Identify which cell holds the provided text, then report its (X, Y) central coordinate. 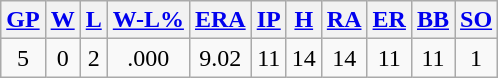
0 (62, 58)
9.02 (220, 58)
IP (268, 20)
ER (389, 20)
H (304, 20)
BB (432, 20)
SO (476, 20)
1 (476, 58)
RA (344, 20)
.000 (148, 58)
L (94, 20)
GP (23, 20)
5 (23, 58)
W-L% (148, 20)
W (62, 20)
ERA (220, 20)
2 (94, 58)
